Determine the (x, y) coordinate at the center of the cell enclosing the given text.  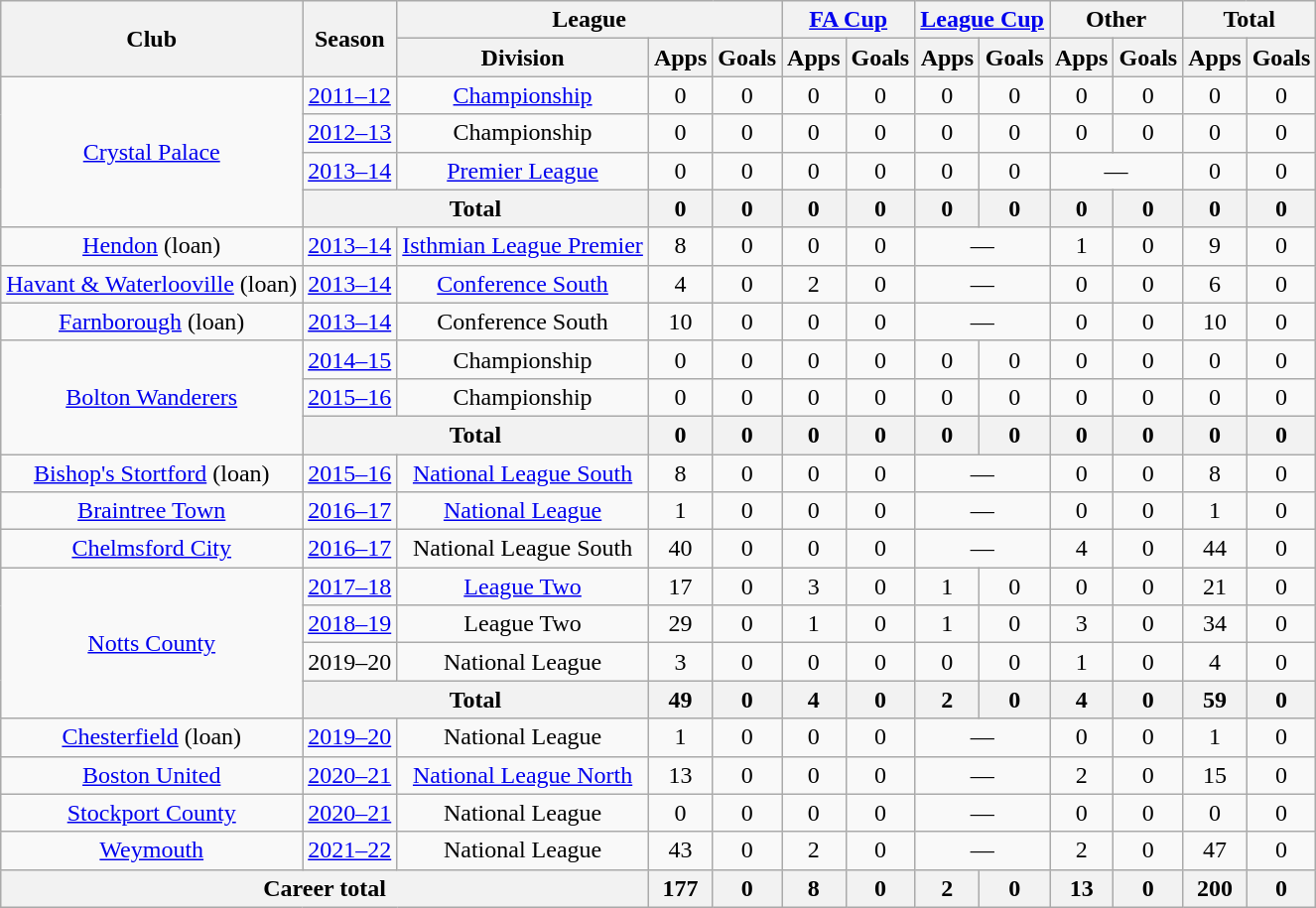
2014–15 (349, 359)
League Cup (983, 20)
Notts County (152, 643)
44 (1215, 549)
177 (680, 888)
Chesterfield (loan) (152, 737)
2021–22 (349, 850)
Weymouth (152, 850)
49 (680, 700)
200 (1215, 888)
15 (1215, 775)
Premier League (523, 171)
Bolton Wanderers (152, 397)
Club (152, 39)
40 (680, 549)
Boston United (152, 775)
Division (523, 58)
2012–13 (349, 133)
9 (1215, 246)
Hendon (loan) (152, 246)
Bishop's Stortford (loan) (152, 473)
34 (1215, 624)
6 (1215, 284)
2018–19 (349, 624)
21 (1215, 586)
Havant & Waterlooville (loan) (152, 284)
FA Cup (849, 20)
Crystal Palace (152, 152)
2017–18 (349, 586)
47 (1215, 850)
59 (1215, 700)
National League North (523, 775)
Chelmsford City (152, 549)
17 (680, 586)
Farnborough (loan) (152, 322)
29 (680, 624)
Braintree Town (152, 511)
2011–12 (349, 95)
Career total (326, 888)
Isthmian League Premier (523, 246)
League (590, 20)
43 (680, 850)
Stockport County (152, 813)
Season (349, 39)
Other (1117, 20)
